Return the [X, Y] coordinate for the center point of the cell that contains the specified text.  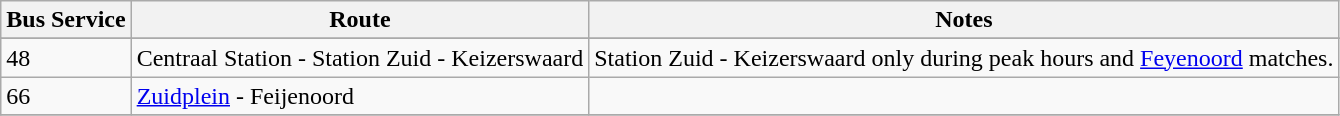
Centraal Station - Station Zuid - Keizerswaard [360, 58]
66 [66, 96]
Route [360, 20]
Bus Service [66, 20]
Zuidplein - Feijenoord [360, 96]
48 [66, 58]
Notes [964, 20]
Station Zuid - Keizerswaard only during peak hours and Feyenoord matches. [964, 58]
